Search for the cell housing the specified text and yield its [X, Y] center coordinate. 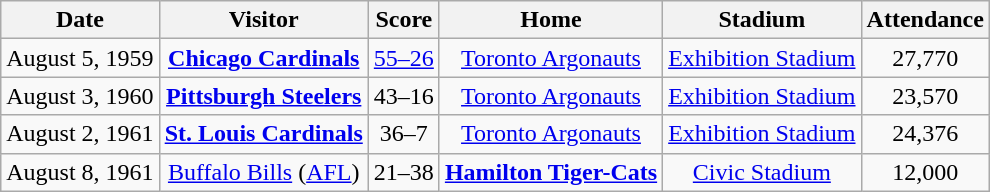
Visitor [264, 20]
55–26 [404, 58]
August 3, 1960 [80, 96]
Buffalo Bills (AFL) [264, 172]
Date [80, 20]
August 5, 1959 [80, 58]
27,770 [925, 58]
Chicago Cardinals [264, 58]
Attendance [925, 20]
21–38 [404, 172]
12,000 [925, 172]
Hamilton Tiger-Cats [550, 172]
Pittsburgh Steelers [264, 96]
24,376 [925, 134]
Stadium [762, 20]
Civic Stadium [762, 172]
Score [404, 20]
43–16 [404, 96]
August 2, 1961 [80, 134]
Home [550, 20]
St. Louis Cardinals [264, 134]
August 8, 1961 [80, 172]
36–7 [404, 134]
23,570 [925, 96]
